Extract the [X, Y] coordinate from the center of the cell holding the provided text.  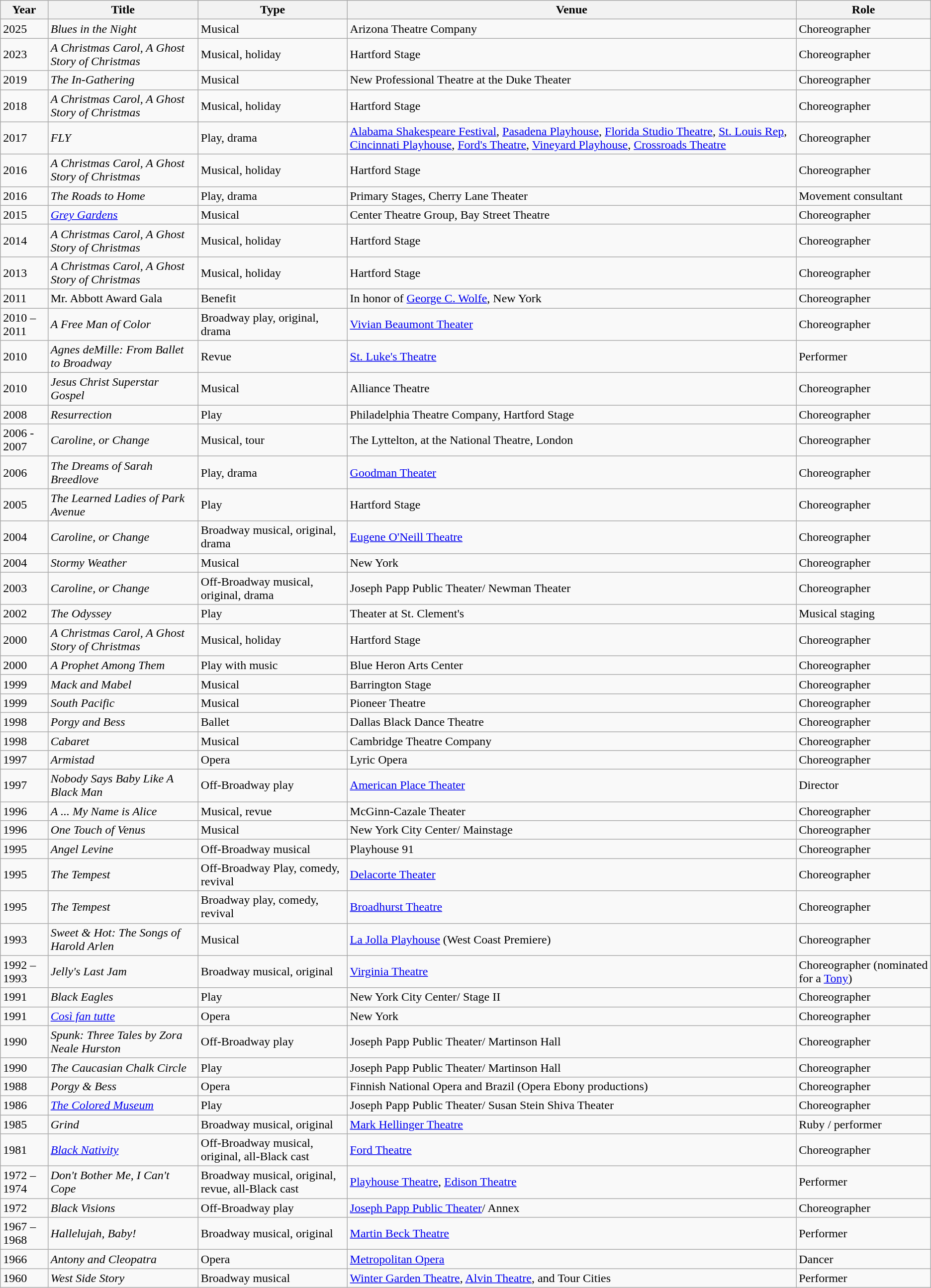
FLY [123, 138]
2014 [24, 241]
1966 [24, 1259]
Angel Levine [123, 849]
2019 [24, 80]
Off-Broadway musical, original, all-Black cast [273, 1150]
2013 [24, 272]
2008 [24, 415]
Primary Stages, Cherry Lane Theater [572, 196]
Role [863, 10]
Venue [572, 10]
Lyric Opera [572, 760]
Playhouse 91 [572, 849]
Black Nativity [123, 1150]
McGinn-Cazale Theater [572, 811]
Theater at St. Clement's [572, 614]
Blue Heron Arts Center [572, 665]
Stormy Weather [123, 563]
Director [863, 785]
Grey Gardens [123, 215]
Vivian Beaumont Theater [572, 324]
Così fan tutte [123, 1016]
Porgy and Bess [123, 722]
South Pacific [123, 703]
Mark Hellinger Theatre [572, 1124]
Cabaret [123, 741]
Philadelphia Theatre Company, Hartford Stage [572, 415]
Jesus Christ Superstar Gospel [123, 389]
Off-Broadway Play, comedy, revival [273, 875]
Metropolitan Opera [572, 1259]
Revue [273, 357]
1960 [24, 1278]
Type [273, 10]
Spunk: Three Tales by Zora Neale Hurston [123, 1042]
American Place Theater [572, 785]
Winter Garden Theatre, Alvin Theatre, and Tour Cities [572, 1278]
Musical, revue [273, 811]
Playhouse Theatre, Edison Theatre [572, 1182]
Arizona Theatre Company [572, 29]
St. Luke's Theatre [572, 357]
Broadway musical, original, drama [273, 537]
1972 – 1974 [24, 1182]
2006 [24, 472]
Ford Theatre [572, 1150]
Mack and Mabel [123, 684]
Dallas Black Dance Theatre [572, 722]
2006 - 2007 [24, 440]
A Free Man of Color [123, 324]
Pioneer Theatre [572, 703]
2018 [24, 105]
Black Eagles [123, 997]
Title [123, 10]
Sweet & Hot: The Songs of Harold Arlen [123, 940]
Hallelujah, Baby! [123, 1234]
1972 [24, 1208]
1985 [24, 1124]
Antony and Cleopatra [123, 1259]
1981 [24, 1150]
Year [24, 10]
Musical staging [863, 614]
Ballet [273, 722]
Nobody Says Baby Like A Black Man [123, 785]
Grind [123, 1124]
Movement consultant [863, 196]
2005 [24, 505]
The Dreams of Sarah Breedlove [123, 472]
Choreographer (nominated for a Tony) [863, 971]
Finnish National Opera and Brazil (Opera Ebony productions) [572, 1086]
West Side Story [123, 1278]
Joseph Papp Public Theater/ Newman Theater [572, 589]
Alliance Theatre [572, 389]
Joseph Papp Public Theater/ Susan Stein Shiva Theater [572, 1105]
Center Theatre Group, Bay Street Theatre [572, 215]
2017 [24, 138]
Broadway play, comedy, revival [273, 907]
A Prophet Among Them [123, 665]
2011 [24, 298]
Joseph Papp Public Theater/ Annex [572, 1208]
Black Visions [123, 1208]
2025 [24, 29]
The Roads to Home [123, 196]
The Colored Museum [123, 1105]
Jelly's Last Jam [123, 971]
Broadway play, original, drama [273, 324]
The Learned Ladies of Park Avenue [123, 505]
The In-Gathering [123, 80]
A ... My Name is Alice [123, 811]
Broadway musical, original, revue, all-Black cast [273, 1182]
Martin Beck Theatre [572, 1234]
Cambridge Theatre Company [572, 741]
La Jolla Playhouse (West Coast Premiere) [572, 940]
Porgy & Bess [123, 1086]
2023 [24, 55]
Musical, tour [273, 440]
The Lyttelton, at the National Theatre, London [572, 440]
2002 [24, 614]
New York City Center/ Stage II [572, 997]
Resurrection [123, 415]
Barrington Stage [572, 684]
Don't Bother Me, I Can't Cope [123, 1182]
Blues in the Night [123, 29]
In honor of George C. Wolfe, New York [572, 298]
Agnes deMille: From Ballet to Broadway [123, 357]
Play with music [273, 665]
Armistad [123, 760]
1993 [24, 940]
Benefit [273, 298]
1988 [24, 1086]
The Caucasian Chalk Circle [123, 1067]
2015 [24, 215]
Dancer [863, 1259]
Delacorte Theater [572, 875]
New Professional Theatre at the Duke Theater [572, 80]
Off-Broadway musical, original, drama [273, 589]
1986 [24, 1105]
2010 – 2011 [24, 324]
The Odyssey [123, 614]
New York City Center/ Mainstage [572, 830]
Off-Broadway musical [273, 849]
Goodman Theater [572, 472]
Mr. Abbott Award Gala [123, 298]
One Touch of Venus [123, 830]
2003 [24, 589]
1967 – 1968 [24, 1234]
Broadhurst Theatre [572, 907]
Virginia Theatre [572, 971]
Eugene O'Neill Theatre [572, 537]
Broadway musical [273, 1278]
1992 – 1993 [24, 971]
Ruby / performer [863, 1124]
